Provide the (x, y) coordinate of the cell's center where the given text is located.  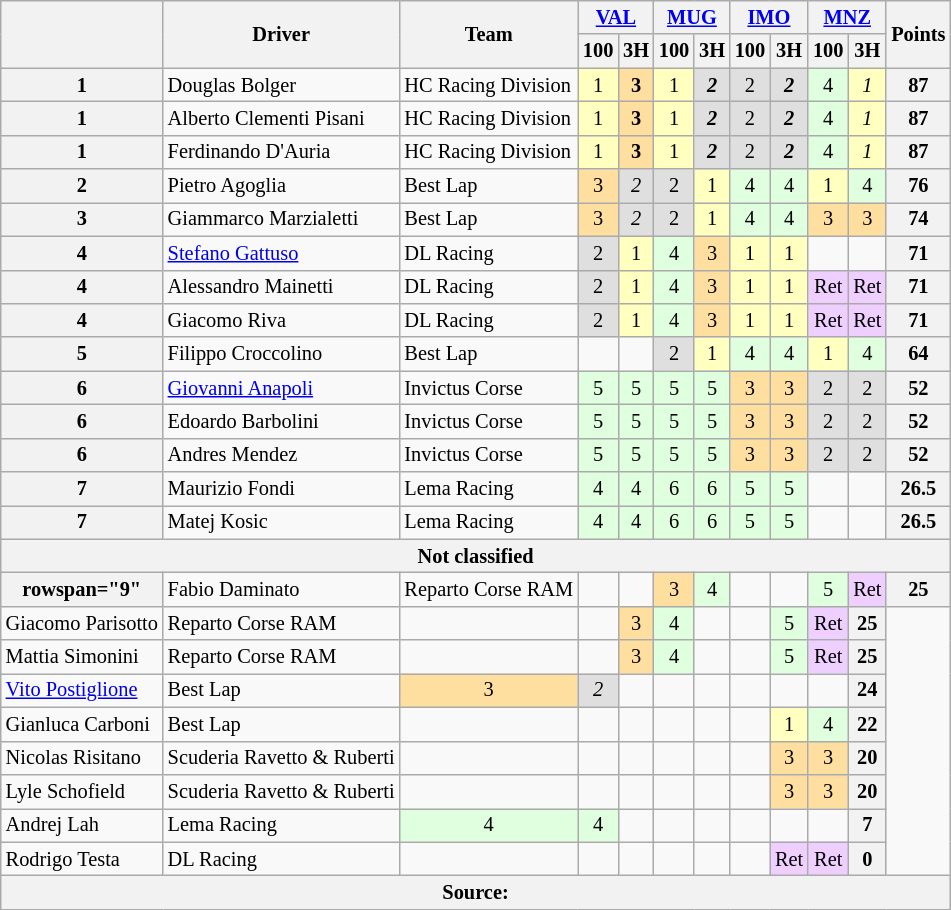
Ferdinando D'Auria (282, 152)
Giacomo Parisotto (82, 623)
Alberto Clementi Pisani (282, 118)
76 (918, 186)
Pietro Agoglia (282, 186)
Rodrigo Testa (82, 859)
Not classified (476, 556)
Stefano Gattuso (282, 253)
MNZ (847, 17)
Mattia Simonini (82, 657)
Edoardo Barbolini (282, 421)
VAL (616, 17)
Gianluca Carboni (82, 724)
Matej Kosic (282, 522)
Source: (476, 892)
Fabio Daminato (282, 589)
MUG (692, 17)
Alessandro Mainetti (282, 287)
Team (488, 34)
Points (918, 34)
Nicolas Risitano (82, 758)
Giacomo Riva (282, 320)
74 (918, 219)
Andres Mendez (282, 455)
Filippo Croccolino (282, 354)
22 (867, 724)
Douglas Bolger (282, 85)
Maurizio Fondi (282, 489)
Andrej Lah (82, 825)
64 (918, 354)
24 (867, 690)
Driver (282, 34)
Lyle Schofield (82, 791)
Giammarco Marzialetti (282, 219)
Vito Postiglione (82, 690)
IMO (769, 17)
rowspan="9" (82, 589)
Giovanni Anapoli (282, 388)
0 (867, 859)
